Capture the cell that displays the provided text and extract its [X, Y] central coordinate. 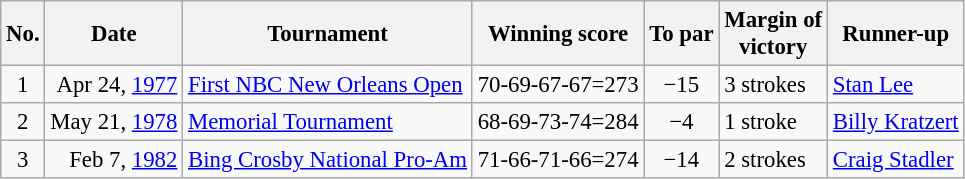
May 21, 1978 [114, 122]
2 strokes [774, 160]
3 [23, 160]
Craig Stadler [896, 160]
1 stroke [774, 122]
2 [23, 122]
Margin ofvictory [774, 34]
To par [682, 34]
Stan Lee [896, 85]
Memorial Tournament [328, 122]
70-69-67-67=273 [558, 85]
−14 [682, 160]
71-66-71-66=274 [558, 160]
Date [114, 34]
Winning score [558, 34]
No. [23, 34]
Bing Crosby National Pro-Am [328, 160]
3 strokes [774, 85]
Apr 24, 1977 [114, 85]
Feb 7, 1982 [114, 160]
First NBC New Orleans Open [328, 85]
Tournament [328, 34]
1 [23, 85]
Billy Kratzert [896, 122]
Runner-up [896, 34]
−4 [682, 122]
−15 [682, 85]
68-69-73-74=284 [558, 122]
